Identify which cell holds the provided text, then report its [X, Y] central coordinate. 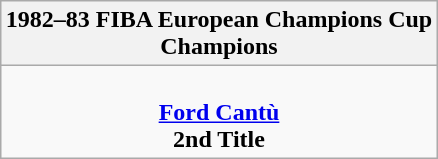
Ford Cantù 2nd Title [218, 112]
1982–83 FIBA European Champions CupChampions [218, 34]
